Pinpoint the cell where the given text exists, returning its (X, Y) midpoint coordinate. 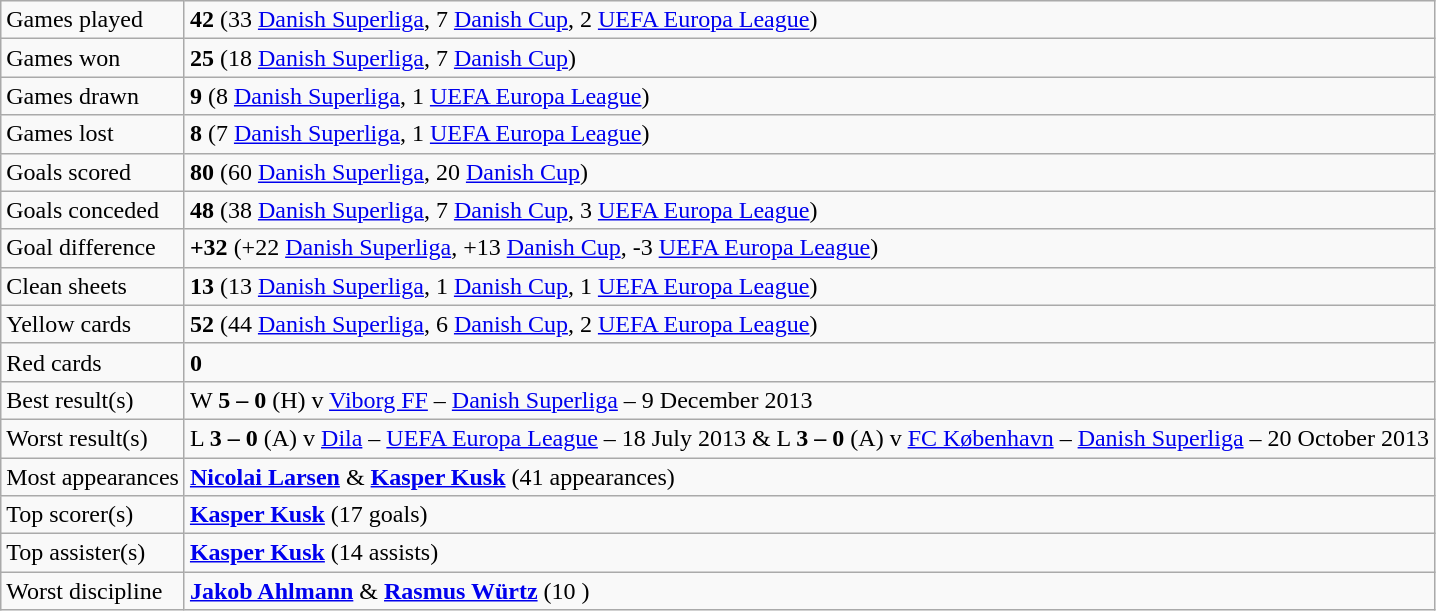
Red cards (93, 362)
Top assister(s) (93, 553)
Kasper Kusk (14 assists) (809, 553)
Most appearances (93, 477)
Goal difference (93, 248)
Clean sheets (93, 286)
Yellow cards (93, 324)
Worst result(s) (93, 438)
25 (18 Danish Superliga, 7 Danish Cup) (809, 58)
L 3 – 0 (A) v Dila – UEFA Europa League – 18 July 2013 & L 3 – 0 (A) v FC København – Danish Superliga – 20 October 2013 (809, 438)
48 (38 Danish Superliga, 7 Danish Cup, 3 UEFA Europa League) (809, 210)
52 (44 Danish Superliga, 6 Danish Cup, 2 UEFA Europa League) (809, 324)
Games played (93, 20)
Games lost (93, 134)
9 (8 Danish Superliga, 1 UEFA Europa League) (809, 96)
Best result(s) (93, 400)
Nicolai Larsen & Kasper Kusk (41 appearances) (809, 477)
80 (60 Danish Superliga, 20 Danish Cup) (809, 172)
Worst discipline (93, 591)
Games won (93, 58)
8 (7 Danish Superliga, 1 UEFA Europa League) (809, 134)
W 5 – 0 (H) v Viborg FF – Danish Superliga – 9 December 2013 (809, 400)
Games drawn (93, 96)
0 (809, 362)
Kasper Kusk (17 goals) (809, 515)
+32 (+22 Danish Superliga, +13 Danish Cup, -3 UEFA Europa League) (809, 248)
Goals conceded (93, 210)
42 (33 Danish Superliga, 7 Danish Cup, 2 UEFA Europa League) (809, 20)
Jakob Ahlmann & Rasmus Würtz (10 ) (809, 591)
Goals scored (93, 172)
13 (13 Danish Superliga, 1 Danish Cup, 1 UEFA Europa League) (809, 286)
Top scorer(s) (93, 515)
